Capture the cell that displays the provided text and extract its (X, Y) central coordinate. 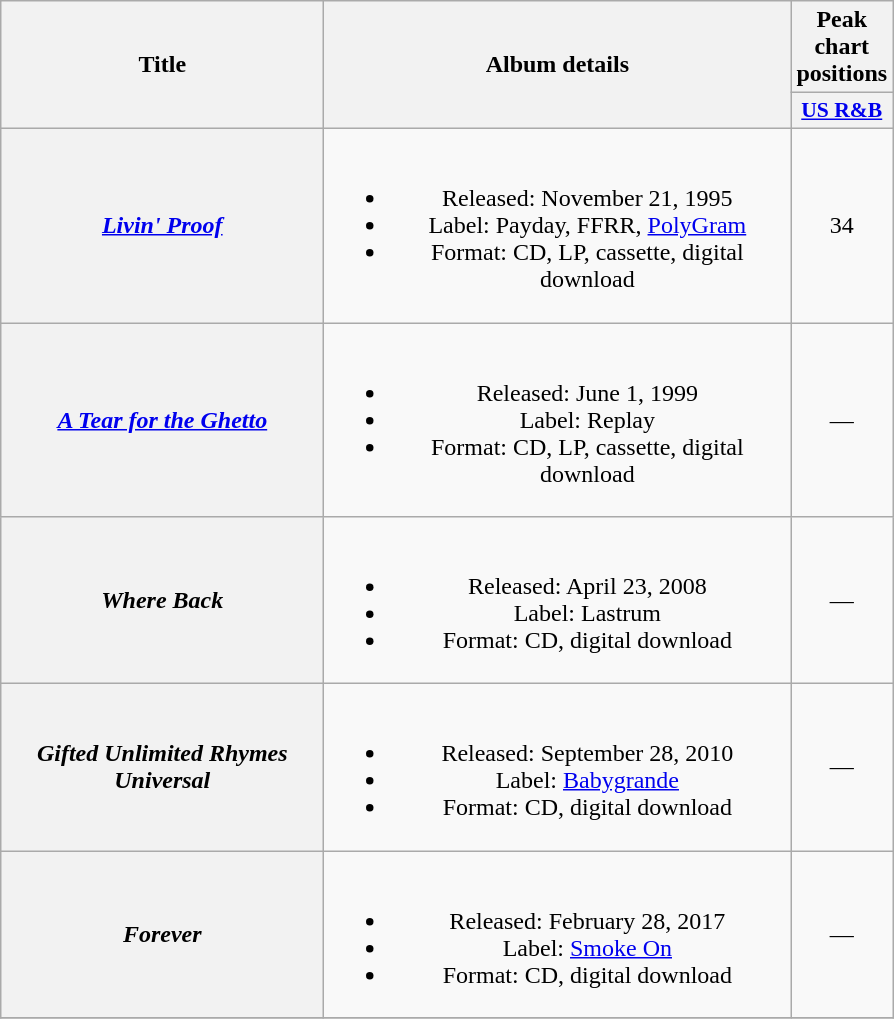
Forever (162, 934)
Released: November 21, 1995Label: Payday, FFRR, PolyGramFormat: CD, LP, cassette, digital download (558, 225)
A Tear for the Ghetto (162, 419)
Released: June 1, 1999Label: ReplayFormat: CD, LP, cassette, digital download (558, 419)
Released: April 23, 2008Label: LastrumFormat: CD, digital download (558, 600)
34 (842, 225)
Released: February 28, 2017Label: Smoke OnFormat: CD, digital download (558, 934)
Livin' Proof (162, 225)
Gifted Unlimited Rhymes Universal (162, 768)
Released: September 28, 2010Label: BabygrandeFormat: CD, digital download (558, 768)
Album details (558, 65)
Peak chart positions (842, 47)
Where Back (162, 600)
US R&B (842, 111)
Title (162, 65)
